Scan for the cell matching the given text and deliver its [x, y] coordinate at center. 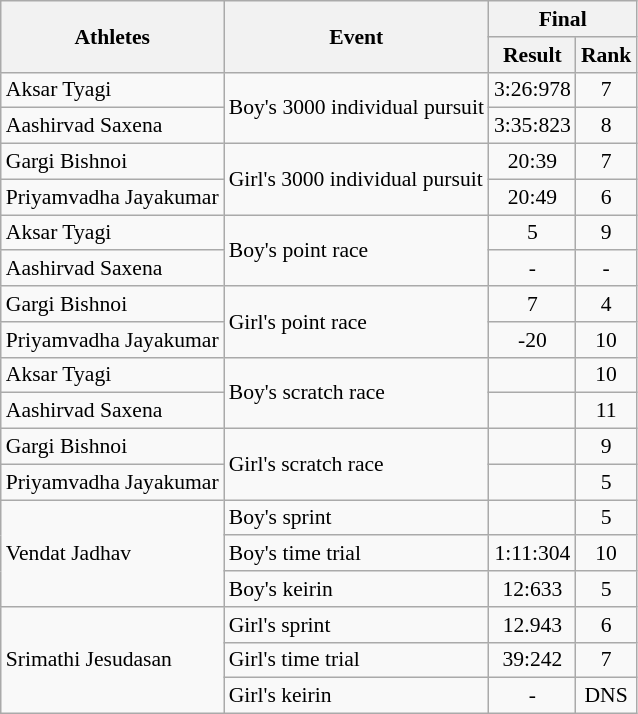
12.943 [532, 625]
Boy's keirin [356, 589]
39:242 [532, 660]
Girl's keirin [356, 696]
Srimathi Jesudasan [112, 660]
Boy's time trial [356, 554]
Girl's sprint [356, 625]
20:49 [532, 197]
3:26:978 [532, 90]
Boy's sprint [356, 518]
Girl's 3000 individual pursuit [356, 180]
Athletes [112, 36]
20:39 [532, 162]
8 [606, 126]
4 [606, 304]
Vendat Jadhav [112, 554]
11 [606, 411]
12:633 [532, 589]
Boy's 3000 individual pursuit [356, 108]
-20 [532, 340]
3:35:823 [532, 126]
Boy's point race [356, 250]
Girl's scratch race [356, 464]
DNS [606, 696]
Boy's scratch race [356, 392]
Result [532, 55]
Rank [606, 55]
Event [356, 36]
Girl's time trial [356, 660]
1:11:304 [532, 554]
Girl's point race [356, 322]
Final [562, 19]
